Return the (x, y) coordinate for the center point of the cell that contains the specified text.  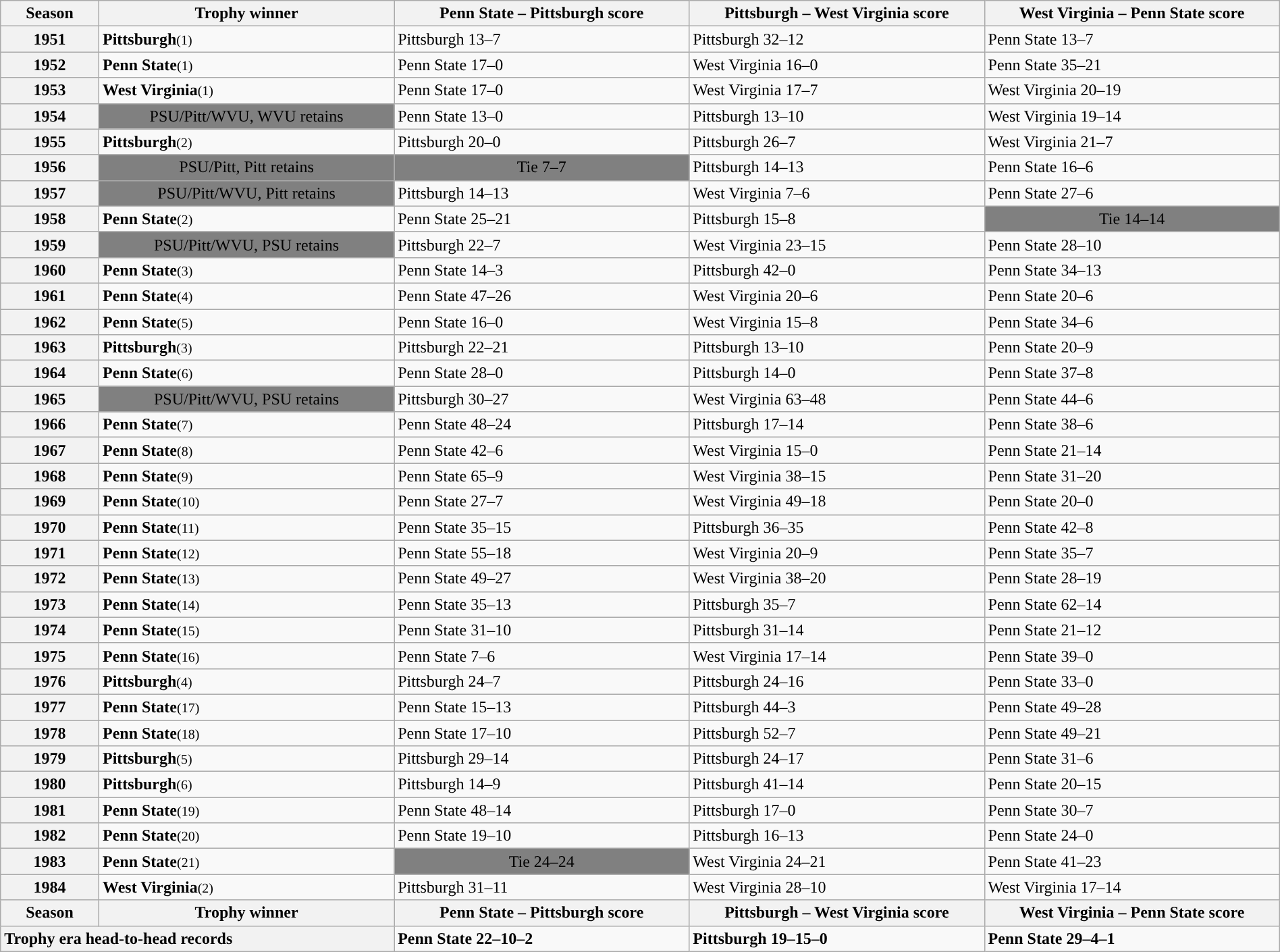
Penn State 47–26 (541, 296)
Penn State 27–7 (541, 502)
Pittsburgh 42–0 (837, 270)
Pittsburgh 19–15–0 (837, 938)
West Virginia 49–18 (837, 502)
West Virginia 20–9 (837, 553)
West Virginia(1) (246, 90)
Penn State 24–0 (1131, 836)
Penn State 31–6 (1131, 759)
Trophy era head-to-head records (197, 938)
Pittsburgh 32–12 (837, 39)
Pittsburgh 15–8 (837, 219)
Pittsburgh 29–14 (541, 759)
Pittsburgh 41–14 (837, 785)
Penn State(15) (246, 630)
Penn State 30–7 (1131, 810)
Pittsburgh 22–7 (541, 244)
Penn State 49–21 (1131, 733)
Penn State(20) (246, 836)
Penn State 34–13 (1131, 270)
Pittsburgh 17–0 (837, 810)
1965 (50, 399)
Penn State 16–0 (541, 322)
Penn State(17) (246, 707)
Penn State 44–6 (1131, 399)
West Virginia 21–7 (1131, 142)
Penn State 13–0 (541, 116)
Penn State 31–20 (1131, 476)
Penn State 37–8 (1131, 373)
West Virginia 15–0 (837, 450)
Pittsburgh 31–11 (541, 887)
West Virginia 20–6 (837, 296)
Penn State 15–13 (541, 707)
1980 (50, 785)
Penn State(5) (246, 322)
West Virginia 24–21 (837, 862)
1966 (50, 425)
PSU/Pitt/WVU, Pitt retains (246, 193)
Penn State 27–6 (1131, 193)
West Virginia 23–15 (837, 244)
West Virginia 38–20 (837, 579)
Penn State 35–7 (1131, 553)
Pittsburgh 36–35 (837, 527)
Pittsburgh 26–7 (837, 142)
1968 (50, 476)
1963 (50, 348)
Penn State 31–10 (541, 630)
Penn State(2) (246, 219)
1982 (50, 836)
1970 (50, 527)
1977 (50, 707)
West Virginia 17–7 (837, 90)
Penn State(3) (246, 270)
Penn State 17–10 (541, 733)
West Virginia 63–48 (837, 399)
1957 (50, 193)
Pittsburgh(2) (246, 142)
Penn State 35–13 (541, 604)
PSU/Pitt, Pitt retains (246, 167)
1967 (50, 450)
West Virginia 16–0 (837, 65)
Pittsburgh 20–0 (541, 142)
Pittsburgh 31–14 (837, 630)
West Virginia(2) (246, 887)
Penn State 21–12 (1131, 630)
Penn State(4) (246, 296)
Penn State 42–6 (541, 450)
1983 (50, 862)
Penn State(7) (246, 425)
Penn State 20–0 (1131, 502)
Tie 14–14 (1131, 219)
Penn State 21–14 (1131, 450)
Pittsburgh 35–7 (837, 604)
Penn State 14–3 (541, 270)
1959 (50, 244)
West Virginia 15–8 (837, 322)
Penn State 7–6 (541, 656)
Pittsburgh 24–7 (541, 681)
Penn State 48–24 (541, 425)
Penn State(16) (246, 656)
1978 (50, 733)
Penn State 33–0 (1131, 681)
1973 (50, 604)
Penn State 65–9 (541, 476)
West Virginia 19–14 (1131, 116)
Pittsburgh(4) (246, 681)
Penn State 42–8 (1131, 527)
Pittsburgh 52–7 (837, 733)
Pittsburgh 30–27 (541, 399)
1979 (50, 759)
Penn State 39–0 (1131, 656)
1976 (50, 681)
Penn State(8) (246, 450)
1984 (50, 887)
1960 (50, 270)
Penn State 49–27 (541, 579)
Penn State 28–19 (1131, 579)
Pittsburgh 16–13 (837, 836)
Penn State 28–0 (541, 373)
Penn State(1) (246, 65)
1953 (50, 90)
Pittsburgh 44–3 (837, 707)
Pittsburgh(6) (246, 785)
1969 (50, 502)
1962 (50, 322)
Pittsburgh(1) (246, 39)
Penn State 20–15 (1131, 785)
Tie 24–24 (541, 862)
1951 (50, 39)
Pittsburgh(3) (246, 348)
Penn State(10) (246, 502)
Pittsburgh 17–14 (837, 425)
Pittsburgh 24–17 (837, 759)
Penn State(21) (246, 862)
1971 (50, 553)
West Virginia 20–19 (1131, 90)
Penn State(9) (246, 476)
1956 (50, 167)
Penn State(12) (246, 553)
1981 (50, 810)
Penn State 35–15 (541, 527)
West Virginia 28–10 (837, 887)
Penn State 34–6 (1131, 322)
Penn State 25–21 (541, 219)
Pittsburgh 14–9 (541, 785)
Penn State 19–10 (541, 836)
1954 (50, 116)
Penn State 48–14 (541, 810)
1961 (50, 296)
1975 (50, 656)
1974 (50, 630)
Penn State 38–6 (1131, 425)
Penn State 49–28 (1131, 707)
Penn State 20–9 (1131, 348)
Penn State 55–18 (541, 553)
Penn State(11) (246, 527)
Penn State 16–6 (1131, 167)
Pittsburgh 14–0 (837, 373)
Penn State 62–14 (1131, 604)
West Virginia 7–6 (837, 193)
Penn State 28–10 (1131, 244)
1964 (50, 373)
Penn State 20–6 (1131, 296)
Penn State(6) (246, 373)
1955 (50, 142)
Pittsburgh(5) (246, 759)
Penn State(19) (246, 810)
Penn State(14) (246, 604)
1972 (50, 579)
Penn State 35–21 (1131, 65)
Tie 7–7 (541, 167)
Penn State 22–10–2 (541, 938)
1952 (50, 65)
Pittsburgh 22–21 (541, 348)
Pittsburgh 13–7 (541, 39)
Penn State 41–23 (1131, 862)
West Virginia 38–15 (837, 476)
1958 (50, 219)
PSU/Pitt/WVU, WVU retains (246, 116)
Penn State(13) (246, 579)
Penn State(18) (246, 733)
Pittsburgh 24–16 (837, 681)
Penn State 13–7 (1131, 39)
Penn State 29–4–1 (1131, 938)
